Find where the given text appears and provide that cell's center as [x, y] coordinate. 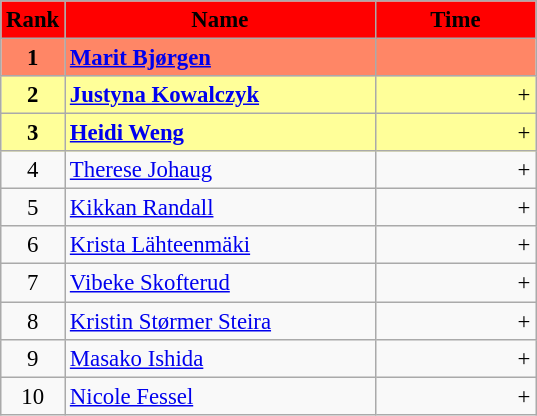
Therese Johaug [220, 170]
Masako Ishida [220, 358]
1 [33, 58]
Krista Lähteenmäki [220, 245]
Vibeke Skofterud [220, 283]
3 [33, 133]
6 [33, 245]
9 [33, 358]
Nicole Fessel [220, 396]
Kikkan Randall [220, 208]
7 [33, 283]
2 [33, 95]
4 [33, 170]
10 [33, 396]
5 [33, 208]
8 [33, 321]
Heidi Weng [220, 133]
Kristin Størmer Steira [220, 321]
Rank [33, 20]
Time [456, 20]
Justyna Kowalczyk [220, 95]
Marit Bjørgen [220, 58]
Name [220, 20]
